Return [x, y] of the center of cell containing provided text 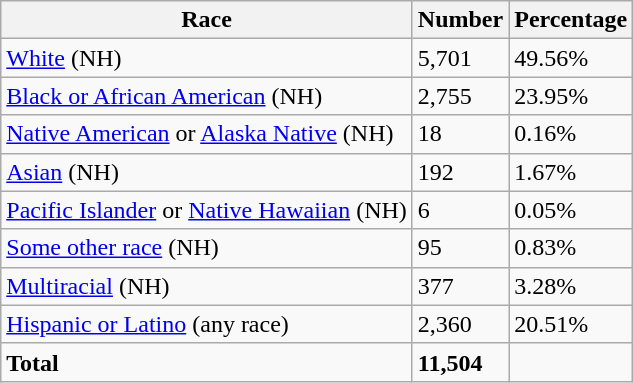
Number [460, 20]
2,755 [460, 96]
Black or African American (NH) [207, 96]
Asian (NH) [207, 172]
Percentage [571, 20]
White (NH) [207, 58]
Hispanic or Latino (any race) [207, 324]
11,504 [460, 362]
Pacific Islander or Native Hawaiian (NH) [207, 210]
5,701 [460, 58]
6 [460, 210]
3.28% [571, 286]
49.56% [571, 58]
192 [460, 172]
95 [460, 248]
2,360 [460, 324]
Race [207, 20]
Some other race (NH) [207, 248]
23.95% [571, 96]
377 [460, 286]
0.05% [571, 210]
Multiracial (NH) [207, 286]
Total [207, 362]
18 [460, 134]
1.67% [571, 172]
20.51% [571, 324]
Native American or Alaska Native (NH) [207, 134]
0.83% [571, 248]
0.16% [571, 134]
